Pinpoint the cell where the given text exists, returning its (x, y) midpoint coordinate. 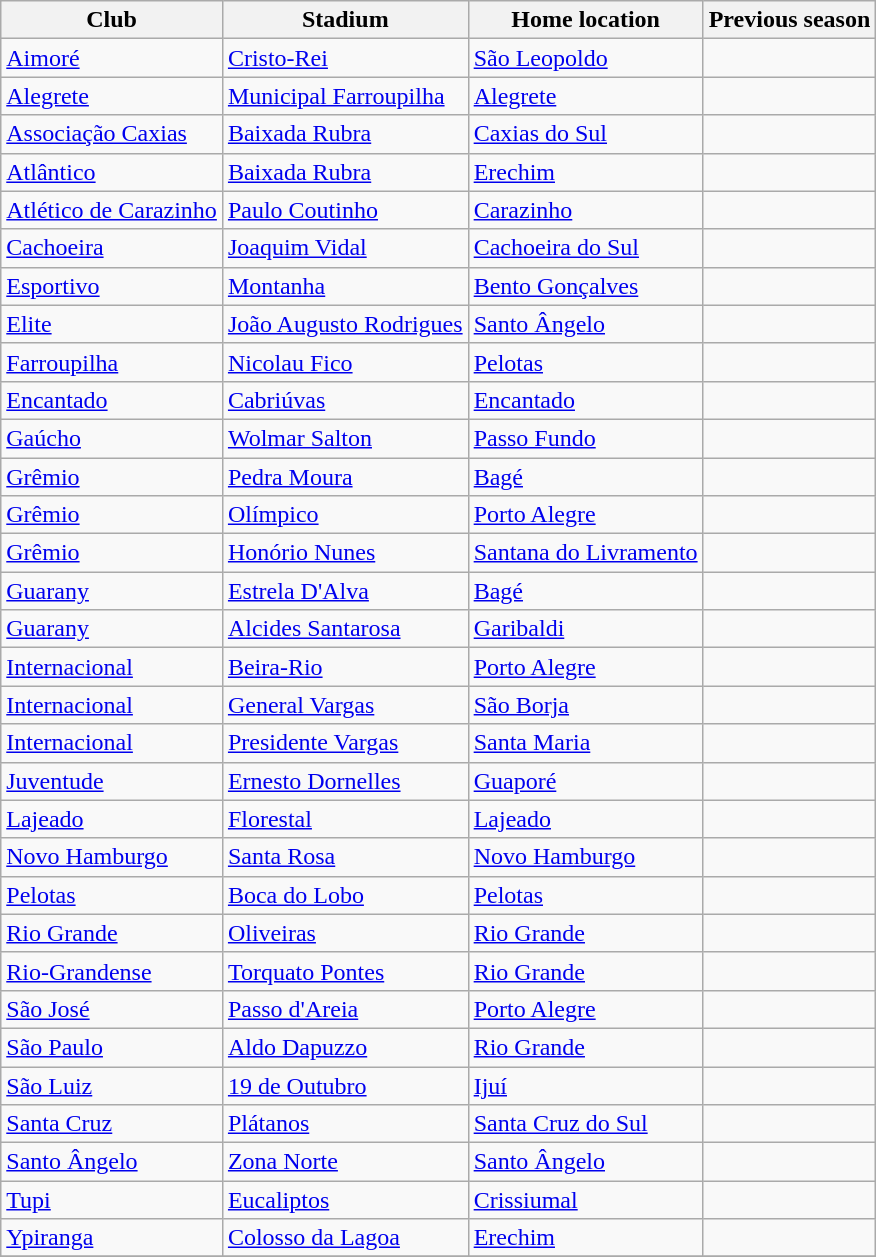
Estrela D'Alva (345, 591)
Eucaliptos (345, 1200)
Tupi (112, 1200)
Municipal Farroupilha (345, 96)
Honório Nunes (345, 553)
Santa Maria (586, 743)
Aldo Dapuzzo (345, 1047)
Guaporé (586, 781)
Crissiumal (586, 1200)
Atlético de Carazinho (112, 210)
19 de Outubro (345, 1085)
Ypiranga (112, 1238)
Zona Norte (345, 1162)
Nicolau Fico (345, 362)
Cristo-Rei (345, 58)
General Vargas (345, 705)
Santa Cruz do Sul (586, 1124)
São Luiz (112, 1085)
São Borja (586, 705)
João Augusto Rodrigues (345, 324)
Santa Cruz (112, 1124)
Colosso da Lagoa (345, 1238)
Ernesto Dornelles (345, 781)
Passo d'Areia (345, 1009)
Torquato Pontes (345, 971)
Boca do Lobo (345, 895)
Home location (586, 20)
Joaquim Vidal (345, 248)
Beira-Rio (345, 667)
Stadium (345, 20)
Cachoeira (112, 248)
Aimoré (112, 58)
Ijuí (586, 1085)
Cachoeira do Sul (586, 248)
Presidente Vargas (345, 743)
Pedra Moura (345, 477)
Gaúcho (112, 438)
Passo Fundo (586, 438)
Plátanos (345, 1124)
Olímpico (345, 515)
São Paulo (112, 1047)
Cabriúvas (345, 400)
Florestal (345, 819)
Rio-Grandense (112, 971)
Associação Caxias (112, 134)
Farroupilha (112, 362)
Montanha (345, 286)
São José (112, 1009)
Santa Rosa (345, 857)
Wolmar Salton (345, 438)
Alcides Santarosa (345, 629)
São Leopoldo (586, 58)
Paulo Coutinho (345, 210)
Santana do Livramento (586, 553)
Elite (112, 324)
Caxias do Sul (586, 134)
Club (112, 20)
Oliveiras (345, 933)
Esportivo (112, 286)
Juventude (112, 781)
Bento Gonçalves (586, 286)
Previous season (790, 20)
Atlântico (112, 172)
Carazinho (586, 210)
Garibaldi (586, 629)
